Scan for the cell matching the given text and deliver its [X, Y] coordinate at center. 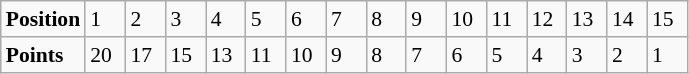
17 [145, 55]
Points [43, 55]
20 [105, 55]
14 [627, 19]
12 [547, 19]
Position [43, 19]
